Provide the [x, y] coordinate of the cell's center where the given text is located.  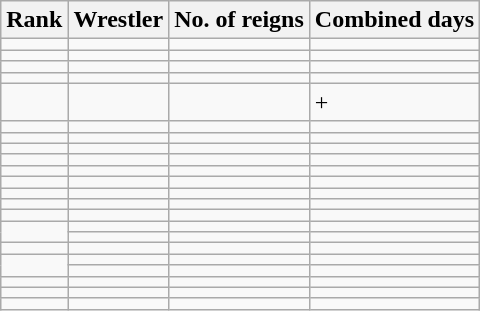
+ [394, 102]
Rank [34, 20]
No. of reigns [240, 20]
Combined days [394, 20]
Wrestler [118, 20]
